Determine the (X, Y) coordinate at the center of the cell enclosing the given text.  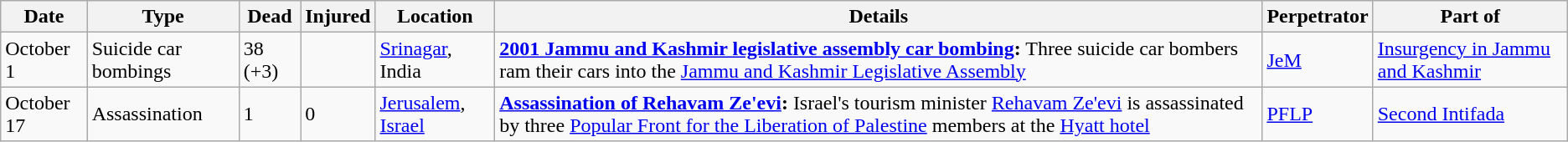
Insurgency in Jammu and Kashmir (1470, 60)
October 17 (44, 114)
Part of (1470, 17)
Second Intifada (1470, 114)
Suicide car bombings (162, 60)
Perpetrator (1318, 17)
38 (+3) (270, 60)
2001 Jammu and Kashmir legislative assembly car bombing: Three suicide car bombers ram their cars into the Jammu and Kashmir Legislative Assembly (879, 60)
Date (44, 17)
Injured (338, 17)
Jerusalem, Israel (436, 114)
October 1 (44, 60)
Location (436, 17)
Srinagar, India (436, 60)
PFLP (1318, 114)
Type (162, 17)
0 (338, 114)
1 (270, 114)
JeM (1318, 60)
Assassination (162, 114)
Details (879, 17)
Dead (270, 17)
